Return (x, y) of the center of cell containing provided text 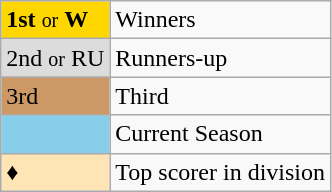
♦ (56, 172)
Top scorer in division (220, 172)
3rd (56, 96)
Current Season (220, 134)
Third (220, 96)
Runners-up (220, 58)
2nd or RU (56, 58)
Winners (220, 20)
1st or W (56, 20)
